Pinpoint the cell where the given text exists, returning its [x, y] midpoint coordinate. 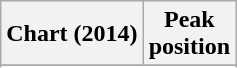
Chart (2014) [72, 34]
Peakposition [189, 34]
